Extract the (X, Y) coordinate from the center of the cell holding the provided text.  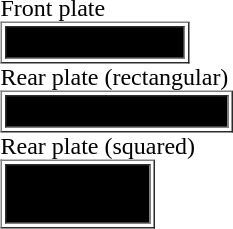
X74306 ROMA (95, 42)
